Return [X, Y] of the center of cell containing provided text 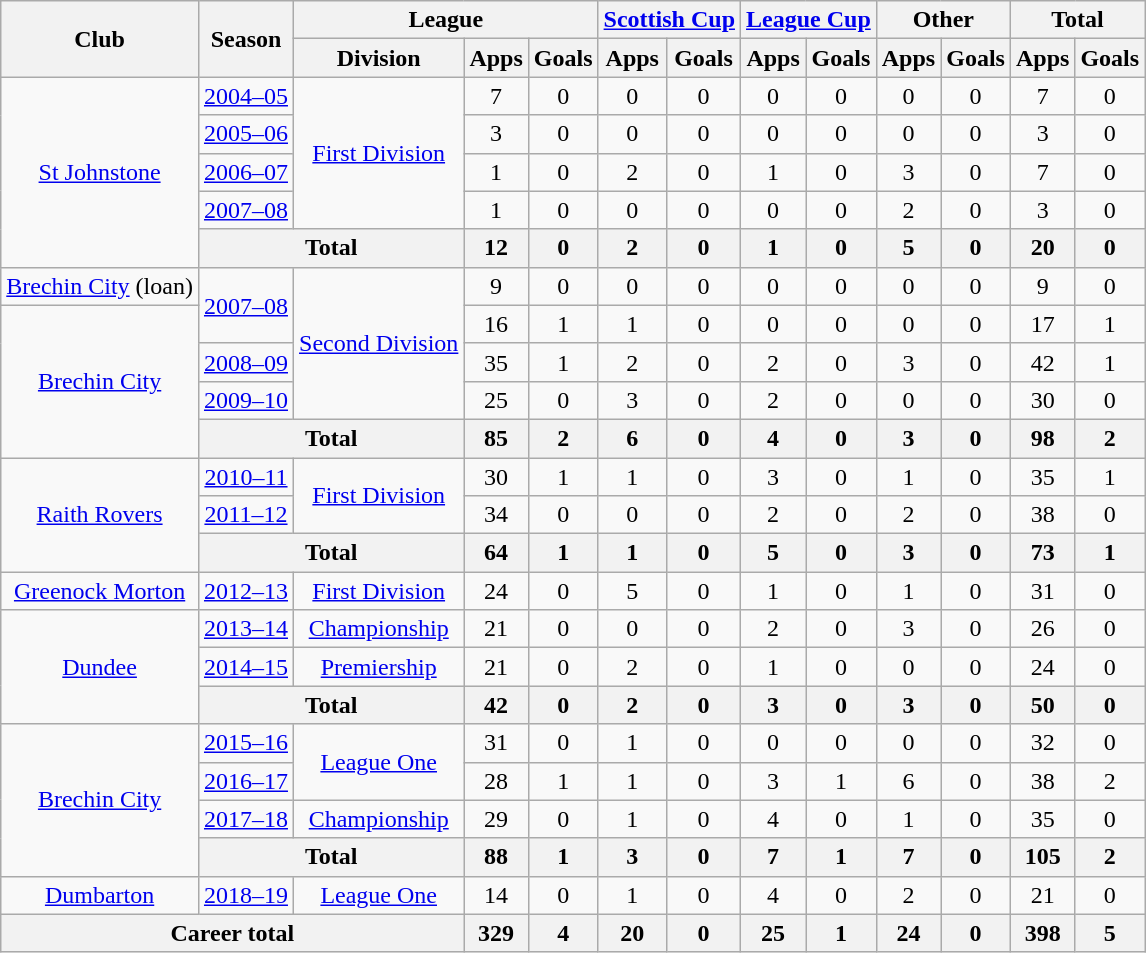
2016–17 [246, 781]
2012–13 [246, 591]
Dundee [100, 667]
14 [496, 895]
Greenock Morton [100, 591]
2017–18 [246, 819]
Second Division [379, 343]
St Johnstone [100, 172]
16 [496, 324]
Season [246, 39]
85 [496, 438]
League Cup [809, 20]
329 [496, 933]
88 [496, 857]
2015–16 [246, 743]
12 [496, 248]
Division [379, 58]
2014–15 [246, 667]
398 [1042, 933]
29 [496, 819]
73 [1042, 553]
98 [1042, 438]
64 [496, 553]
2006–07 [246, 172]
32 [1042, 743]
2005–06 [246, 134]
105 [1042, 857]
Other [943, 20]
League [446, 20]
50 [1042, 705]
Brechin City (loan) [100, 286]
34 [496, 515]
2018–19 [246, 895]
28 [496, 781]
Career total [232, 933]
Club [100, 39]
Dumbarton [100, 895]
Premiership [379, 667]
2008–09 [246, 362]
2010–11 [246, 477]
2011–12 [246, 515]
Raith Rovers [100, 515]
2009–10 [246, 400]
2004–05 [246, 96]
26 [1042, 629]
17 [1042, 324]
2013–14 [246, 629]
Scottish Cup [669, 20]
